Scan for the cell matching the given text and deliver its (x, y) coordinate at center. 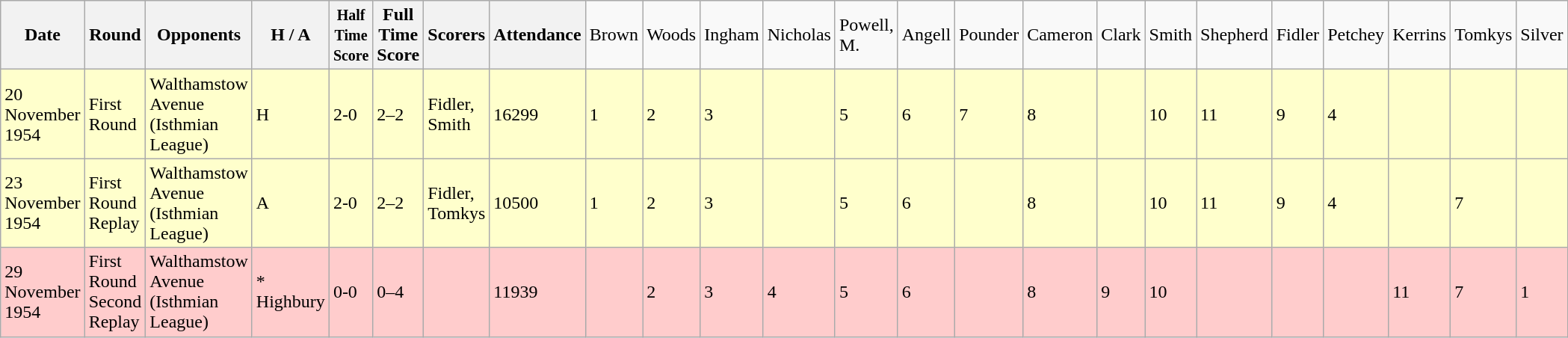
A (290, 203)
Opponents (199, 35)
11939 (537, 292)
Shepherd (1234, 35)
Kerrins (1420, 35)
Attendance (537, 35)
29 November 1954 (43, 292)
Tomkys (1484, 35)
Silver (1542, 35)
First Round (115, 114)
0–4 (398, 292)
H / A (290, 35)
Pounder (990, 35)
First Round Replay (115, 203)
Ingham (732, 35)
Nicholas (799, 35)
Full Time Score (398, 35)
0-0 (351, 292)
First Round Second Replay (115, 292)
Fidler, Tomkys (457, 203)
Woods (671, 35)
* Highbury (290, 292)
Cameron (1060, 35)
Fidler, Smith (457, 114)
23 November 1954 (43, 203)
Petchey (1356, 35)
Smith (1170, 35)
H (290, 114)
Round (115, 35)
Half Time Score (351, 35)
Brown (614, 35)
Clark (1121, 35)
Powell, M. (866, 35)
20 November 1954 (43, 114)
Angell (926, 35)
Scorers (457, 35)
16299 (537, 114)
Date (43, 35)
Fidler (1297, 35)
10500 (537, 203)
